For the text-containing cell, return its midpoint in (x, y) coordinate format. 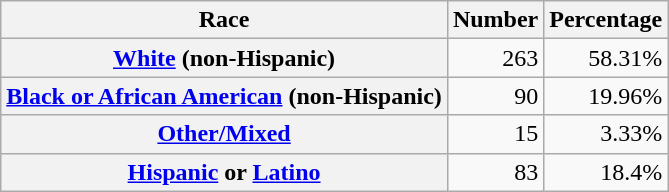
Hispanic or Latino (224, 172)
Race (224, 20)
263 (495, 58)
90 (495, 96)
19.96% (606, 96)
58.31% (606, 58)
Percentage (606, 20)
Black or African American (non-Hispanic) (224, 96)
Number (495, 20)
18.4% (606, 172)
15 (495, 134)
Other/Mixed (224, 134)
3.33% (606, 134)
83 (495, 172)
White (non-Hispanic) (224, 58)
